Detect which cell encompasses the target text, then output its (x, y) center coordinate. 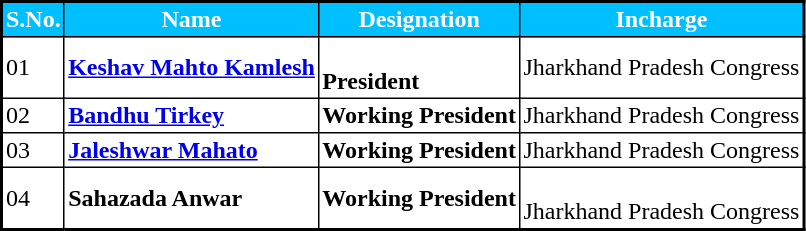
S.No. (34, 20)
Sahazada Anwar (191, 198)
Name (191, 20)
Designation (420, 20)
Bandhu Tirkey (191, 115)
02 (34, 115)
04 (34, 198)
01 (34, 68)
President (420, 68)
03 (34, 150)
Incharge (662, 20)
Keshav Mahto Kamlesh (191, 68)
Jaleshwar Mahato (191, 150)
